Scan for the cell matching the given text and deliver its [x, y] coordinate at center. 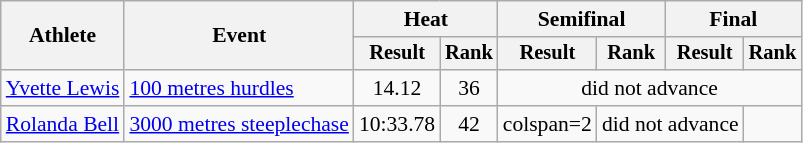
Yvette Lewis [63, 88]
Athlete [63, 36]
Semifinal [582, 19]
3000 metres steeplechase [239, 124]
Final [733, 19]
Event [239, 36]
100 metres hurdles [239, 88]
colspan=2 [548, 124]
14.12 [397, 88]
Rolanda Bell [63, 124]
42 [469, 124]
Heat [426, 19]
10:33.78 [397, 124]
36 [469, 88]
